Return the (x, y) coordinate for the center point of the cell that contains the specified text.  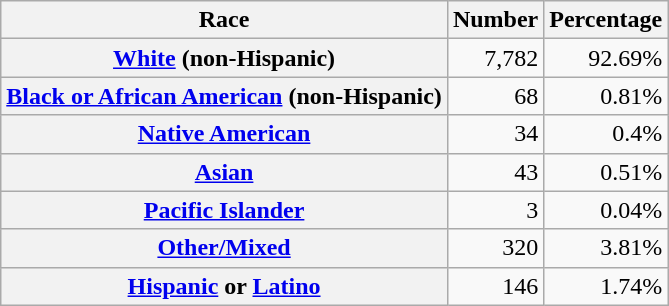
43 (495, 172)
Hispanic or Latino (224, 286)
68 (495, 96)
7,782 (495, 58)
Asian (224, 172)
White (non-Hispanic) (224, 58)
Native American (224, 134)
3 (495, 210)
92.69% (606, 58)
Percentage (606, 20)
Pacific Islander (224, 210)
Number (495, 20)
0.81% (606, 96)
Black or African American (non-Hispanic) (224, 96)
0.04% (606, 210)
1.74% (606, 286)
0.4% (606, 134)
320 (495, 248)
Other/Mixed (224, 248)
3.81% (606, 248)
Race (224, 20)
146 (495, 286)
34 (495, 134)
0.51% (606, 172)
